Locate the cell with the specified text and output its [x, y] center coordinate. 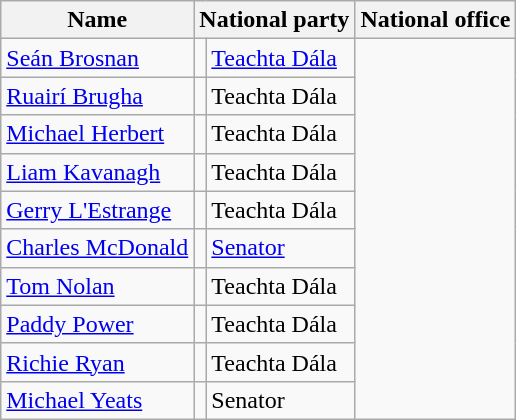
Ruairí Brugha [98, 96]
Name [98, 20]
Tom Nolan [98, 286]
Richie Ryan [98, 362]
Michael Yeats [98, 400]
Charles McDonald [98, 248]
Liam Kavanagh [98, 172]
Gerry L'Estrange [98, 210]
Michael Herbert [98, 134]
Seán Brosnan [98, 58]
National office [436, 20]
National party [274, 20]
Paddy Power [98, 324]
